Locate the cell with the specified text and output its [x, y] center coordinate. 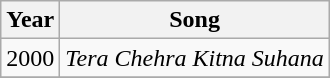
Year [30, 20]
2000 [30, 58]
Song [195, 20]
Tera Chehra Kitna Suhana [195, 58]
